Locate the cell with the specified text and output its [X, Y] center coordinate. 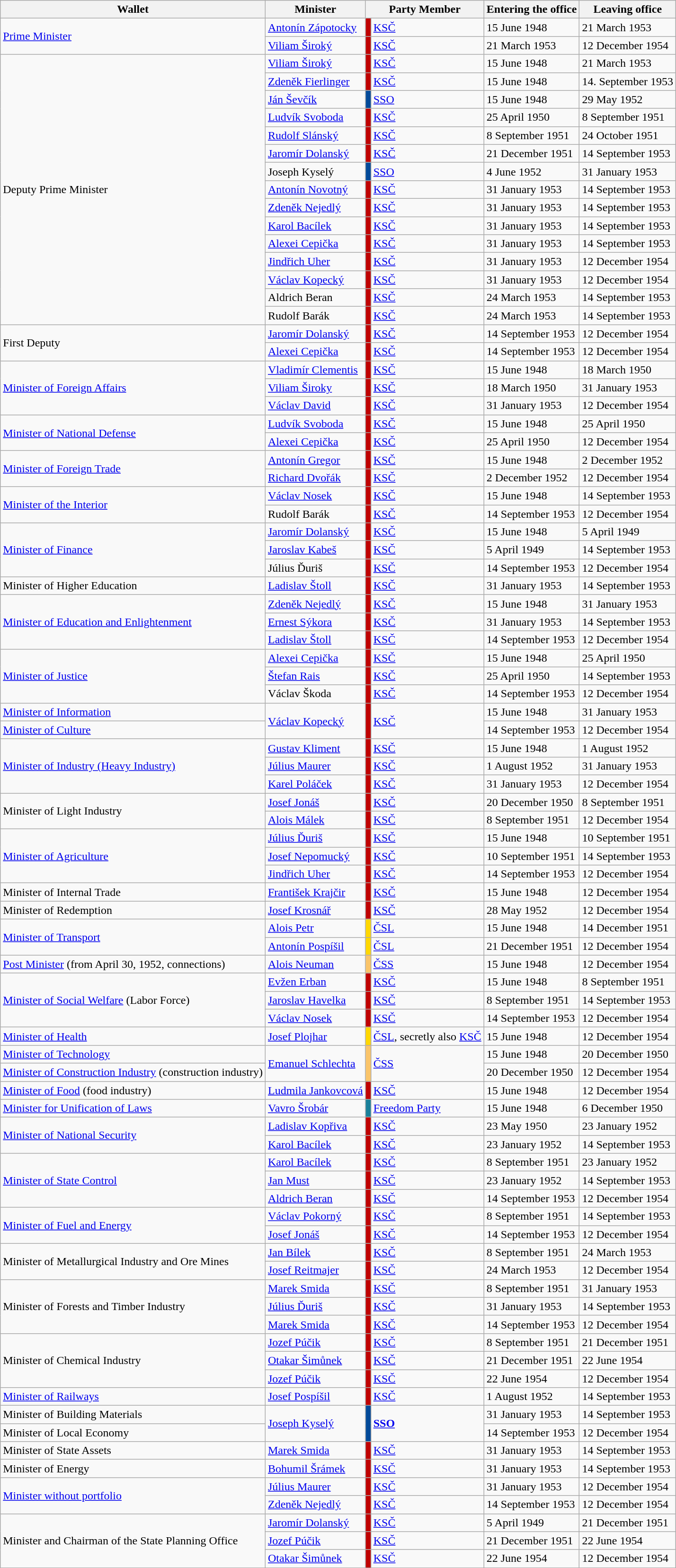
Entering the office [532, 9]
Richard Dvořák [315, 478]
Josef Nepomucký [315, 856]
Josef Krosnář [315, 910]
Minister of Internal Trade [133, 892]
Jaroslav Kabeš [315, 550]
Wallet [133, 9]
Václav Škoda [315, 694]
Josef Reitmajer [315, 1270]
Minister of Building Materials [133, 1415]
14 December 1951 [628, 928]
Josef Pospíšil [315, 1397]
Zdeněk Fierlinger [315, 81]
Rudolf Slánský [315, 135]
Minister of Chemical Industry [133, 1360]
4 June 1952 [532, 171]
Minister of Redemption [133, 910]
Minister of State Assets [133, 1451]
Ladislav Kopřiva [315, 1126]
24 October 1951 [628, 135]
Party Member [425, 9]
Vavro Šrobár [315, 1108]
Alois Málek [315, 820]
Ján Ševčík [315, 99]
Minister of Culture [133, 730]
Minister of Education and Enlightenment [133, 622]
Minister of Technology [133, 1054]
Deputy Prime Minister [133, 189]
Minister of Food (food industry) [133, 1090]
Antonín Gregor [315, 460]
Alois Petr [315, 928]
Václav Pokorný [315, 1216]
Alois Neuman [315, 964]
Antonín Novotný [315, 189]
Gustav Kliment [315, 748]
Minister for Unification of Laws [133, 1108]
First Deputy [133, 343]
Leaving office [628, 9]
Emanuel Schlechta [315, 1063]
Jan Must [315, 1180]
ČSL, secretly also KSČ [427, 1036]
Minister of Higher Education [133, 586]
Minister of Health [133, 1036]
Minister of Finance [133, 550]
Minister of Foreign Trade [133, 469]
Freedom Party [427, 1108]
Jan Bílek [315, 1252]
Václav David [315, 406]
Minister of Railways [133, 1397]
Minister of Light Industry [133, 811]
Štefan Rais [315, 676]
Minister of Local Economy [133, 1433]
Ernest Sýkora [315, 622]
Minister of Foreign Affairs [133, 388]
Bohumil Šrámek [315, 1469]
Minister without portfolio [133, 1496]
František Krajčir [315, 892]
Ludmila Jankovcová [315, 1090]
Minister of the Interior [133, 505]
Minister of Information [133, 712]
Vladimír Clementis [315, 370]
Prime Minister [133, 36]
Minister of Justice [133, 676]
Minister of Forests and Timber Industry [133, 1306]
Antonín Zápotocky [315, 27]
Minister of State Control [133, 1180]
Minister of Fuel and Energy [133, 1225]
Minister of Agriculture [133, 856]
14. September 1953 [628, 81]
Minister of National Defense [133, 433]
Minister and Chairman of the State Planning Office [133, 1541]
Minister of Construction Industry (construction industry) [133, 1072]
Minister [315, 9]
Minister of Energy [133, 1469]
Post Minister (from April 30, 1952, connections) [133, 964]
Jaroslav Havelka [315, 1000]
Viliam Široky [315, 388]
Antonín Pospíšil [315, 946]
Minister of Metallurgical Industry and Ore Mines [133, 1261]
Karel Poláček [315, 784]
Minister of Transport [133, 937]
29 May 1952 [628, 99]
Minister of Social Welfare (Labor Force) [133, 1000]
28 May 1952 [532, 910]
6 December 1950 [628, 1108]
Evžen Erban [315, 982]
Minister of National Security [133, 1135]
Josef Plojhar [315, 1036]
Minister of Industry (Heavy Industry) [133, 766]
23 May 1950 [532, 1126]
